From the cell containing the given text, extract its center point as (x, y) coordinate. 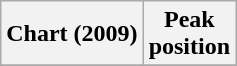
Chart (2009) (72, 34)
Peakposition (189, 34)
